From the cell containing the given text, extract its center point as [x, y] coordinate. 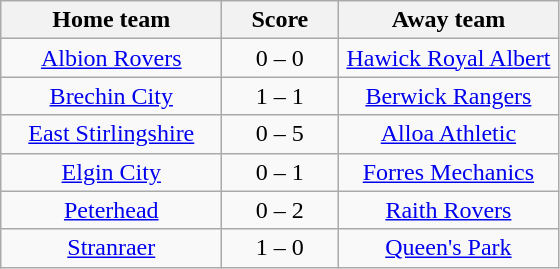
Away team [448, 20]
1 – 1 [280, 96]
Berwick Rangers [448, 96]
Alloa Athletic [448, 134]
Peterhead [112, 210]
Brechin City [112, 96]
0 – 1 [280, 172]
0 – 2 [280, 210]
Hawick Royal Albert [448, 58]
0 – 0 [280, 58]
East Stirlingshire [112, 134]
Home team [112, 20]
Albion Rovers [112, 58]
Score [280, 20]
Queen's Park [448, 248]
0 – 5 [280, 134]
Forres Mechanics [448, 172]
Raith Rovers [448, 210]
Stranraer [112, 248]
Elgin City [112, 172]
1 – 0 [280, 248]
